Return (x, y) of the center of cell containing provided text 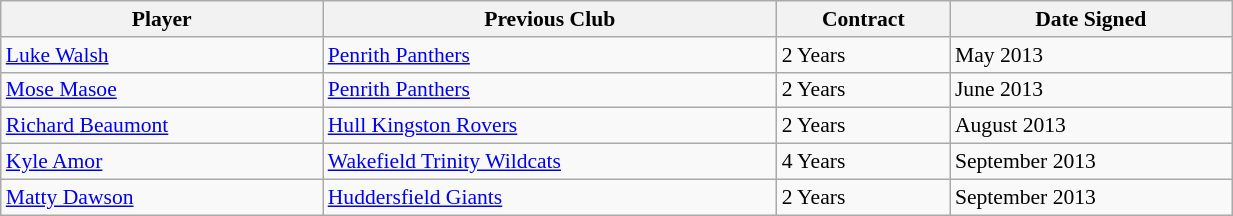
4 Years (864, 162)
Kyle Amor (162, 162)
Hull Kingston Rovers (550, 126)
Matty Dawson (162, 197)
Previous Club (550, 19)
Mose Masoe (162, 90)
Player (162, 19)
Huddersfield Giants (550, 197)
Wakefield Trinity Wildcats (550, 162)
June 2013 (1091, 90)
August 2013 (1091, 126)
Date Signed (1091, 19)
Richard Beaumont (162, 126)
Contract (864, 19)
Luke Walsh (162, 55)
May 2013 (1091, 55)
